Return [x, y] of the center of cell containing provided text 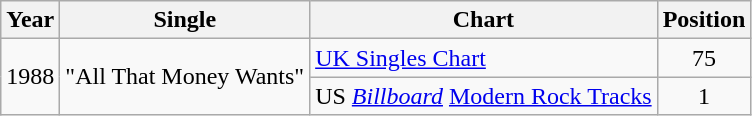
75 [704, 58]
Single [185, 20]
1988 [30, 77]
Year [30, 20]
1 [704, 96]
Position [704, 20]
US Billboard Modern Rock Tracks [484, 96]
Chart [484, 20]
"All That Money Wants" [185, 77]
UK Singles Chart [484, 58]
